Detect which cell encompasses the target text, then output its (X, Y) center coordinate. 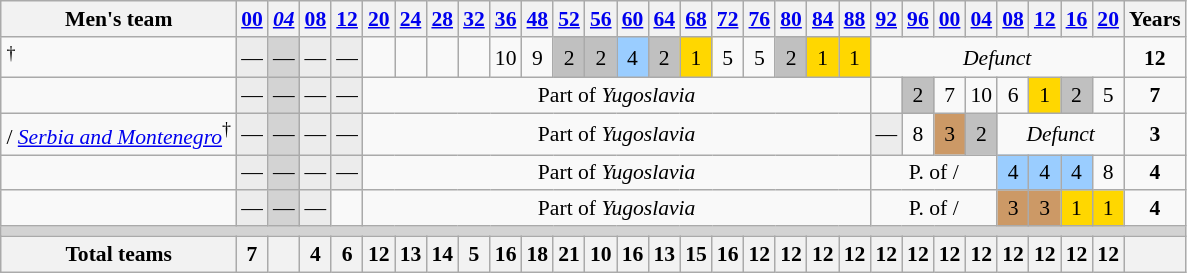
52 (569, 19)
72 (728, 19)
48 (538, 19)
Men's team (118, 19)
32 (474, 19)
24 (411, 19)
/ Serbia and Montenegro† (118, 134)
96 (918, 19)
28 (442, 19)
36 (506, 19)
18 (538, 254)
92 (886, 19)
21 (569, 254)
76 (759, 19)
Total teams (118, 254)
† (118, 58)
15 (696, 254)
14 (442, 254)
9 (538, 58)
Years (1155, 19)
80 (791, 19)
88 (855, 19)
68 (696, 19)
84 (823, 19)
56 (601, 19)
60 (633, 19)
64 (664, 19)
